Provide the [X, Y] coordinate of the cell's center where the given text is located.  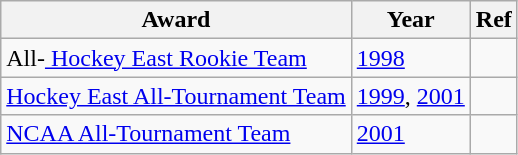
1999, 2001 [410, 96]
NCAA All-Tournament Team [176, 134]
2001 [410, 134]
Award [176, 20]
Hockey East All-Tournament Team [176, 96]
Year [410, 20]
Ref [494, 20]
All- Hockey East Rookie Team [176, 58]
1998 [410, 58]
